Extract the (X, Y) coordinate from the center of the cell holding the provided text.  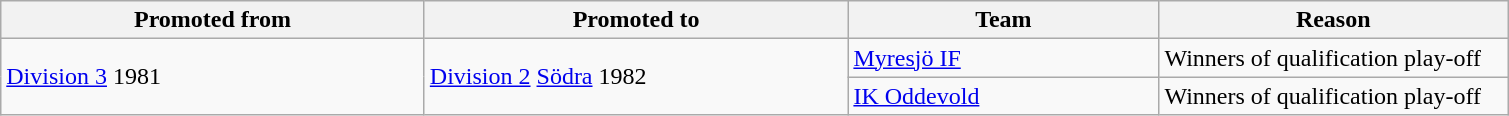
Team (1004, 20)
IK Oddevold (1004, 96)
Promoted to (636, 20)
Myresjö IF (1004, 58)
Reason (1334, 20)
Division 3 1981 (213, 77)
Division 2 Södra 1982 (636, 77)
Promoted from (213, 20)
